For the text-containing cell, return its midpoint in [x, y] coordinate format. 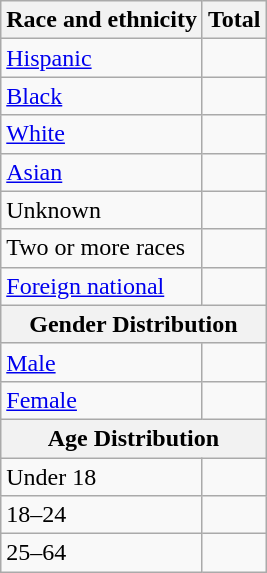
Male [102, 362]
25–64 [102, 553]
Gender Distribution [134, 324]
Under 18 [102, 477]
Asian [102, 172]
Hispanic [102, 58]
Female [102, 400]
Two or more races [102, 248]
White [102, 134]
Unknown [102, 210]
Foreign national [102, 286]
Race and ethnicity [102, 20]
Black [102, 96]
18–24 [102, 515]
Total [234, 20]
Age Distribution [134, 438]
